Pinpoint the cell where the given text exists, returning its [x, y] midpoint coordinate. 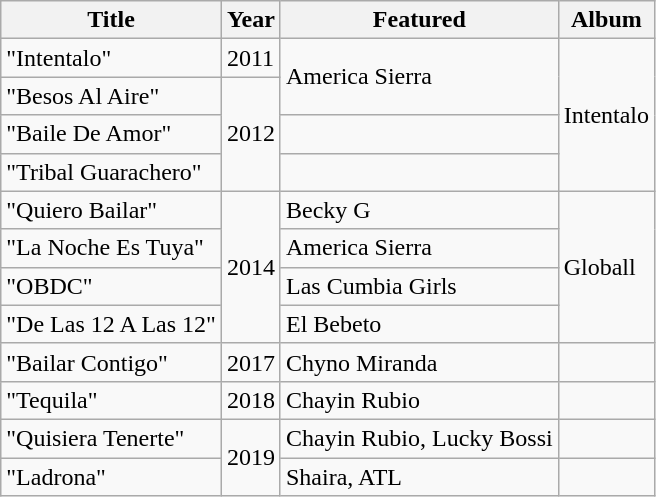
"De Las 12 A Las 12" [112, 324]
"Bailar Contigo" [112, 362]
Chayin Rubio, Lucky Bossi [419, 438]
2019 [250, 457]
2012 [250, 134]
El Bebeto [419, 324]
Becky G [419, 210]
Featured [419, 20]
2018 [250, 400]
Globall [606, 267]
2014 [250, 267]
Year [250, 20]
"Intentalo" [112, 58]
"Besos Al Aire" [112, 96]
2011 [250, 58]
"Quiero Bailar" [112, 210]
Intentalo [606, 115]
"OBDC" [112, 286]
"Quisiera Tenerte" [112, 438]
2017 [250, 362]
"Tribal Guarachero" [112, 172]
"Tequila" [112, 400]
"Ladrona" [112, 477]
"Baile De Amor" [112, 134]
Title [112, 20]
Shaira, ATL [419, 477]
Album [606, 20]
Las Cumbia Girls [419, 286]
"La Noche Es Tuya" [112, 248]
Chyno Miranda [419, 362]
Chayin Rubio [419, 400]
